Locate the cell with the specified text and output its [X, Y] center coordinate. 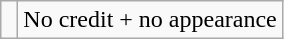
No credit + no appearance [150, 20]
